Identify which cell holds the provided text, then report its (X, Y) central coordinate. 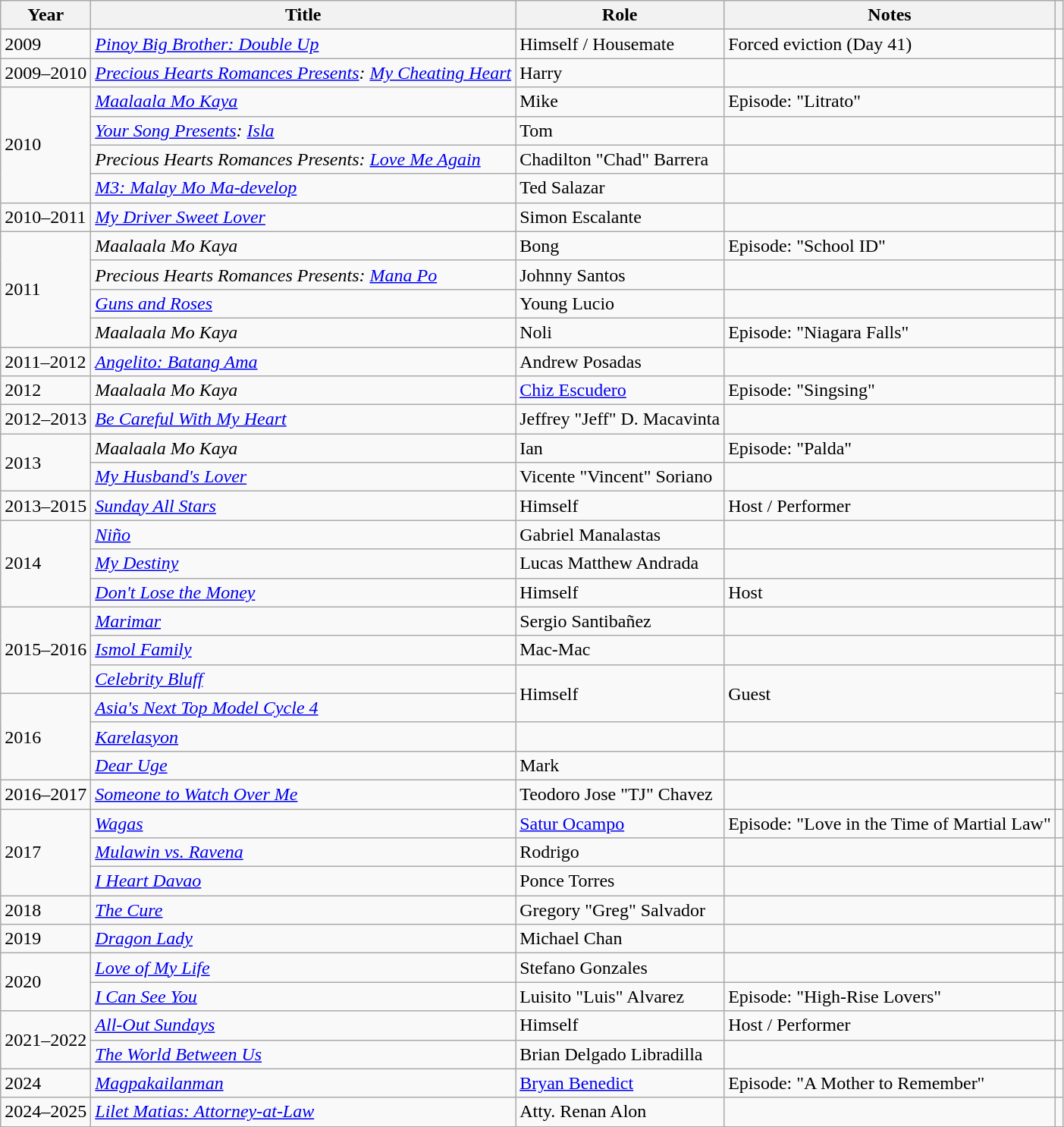
2017 (46, 852)
Lilet Matias: Attorney-at-Law (303, 1112)
2012 (46, 391)
Satur Ocampo (620, 823)
Episode: "Singsing" (890, 391)
Sergio Santibañez (620, 621)
2016 (46, 736)
2009–2010 (46, 73)
Wagas (303, 823)
Luisito "Luis" Alvarez (620, 997)
Ismol Family (303, 650)
Chadilton "Chad" Barrera (620, 159)
2010–2011 (46, 217)
Ted Salazar (620, 188)
2019 (46, 939)
Jeffrey "Jeff" D. Macavinta (620, 419)
Precious Hearts Romances Presents: Mana Po (303, 275)
Rodrigo (620, 852)
The Cure (303, 910)
Love of My Life (303, 968)
Be Careful With My Heart (303, 419)
M3: Malay Mo Ma-develop (303, 188)
Mark (620, 765)
Guns and Roses (303, 303)
Guest (890, 693)
Asia's Next Top Model Cycle 4 (303, 708)
Himself / Housemate (620, 44)
Precious Hearts Romances Presents: My Cheating Heart (303, 73)
Precious Hearts Romances Presents: Love Me Again (303, 159)
My Destiny (303, 563)
2010 (46, 145)
Your Song Presents: Isla (303, 130)
2020 (46, 982)
Gregory "Greg" Salvador (620, 910)
2009 (46, 44)
All-Out Sundays (303, 1025)
Episode: "A Mother to Remember" (890, 1083)
2012–2013 (46, 419)
Lucas Matthew Andrada (620, 563)
Marimar (303, 621)
2016–2017 (46, 794)
2021–2022 (46, 1040)
2024–2025 (46, 1112)
2014 (46, 563)
2018 (46, 910)
Sunday All Stars (303, 506)
Bong (620, 246)
Young Lucio (620, 303)
Notes (890, 15)
Magpakailanman (303, 1083)
Chiz Escudero (620, 391)
Dear Uge (303, 765)
2013 (46, 463)
Episode: "Palda" (890, 448)
Forced eviction (Day 41) (890, 44)
Andrew Posadas (620, 362)
I Can See You (303, 997)
Gabriel Manalastas (620, 535)
Celebrity Bluff (303, 679)
Harry (620, 73)
2015–2016 (46, 650)
Episode: "School ID" (890, 246)
Year (46, 15)
Mike (620, 102)
Episode: "Litrato" (890, 102)
Title (303, 15)
Ian (620, 448)
Someone to Watch Over Me (303, 794)
Dragon Lady (303, 939)
I Heart Davao (303, 881)
Episode: "Love in the Time of Martial Law" (890, 823)
Mulawin vs. Ravena (303, 852)
2013–2015 (46, 506)
2024 (46, 1083)
2011–2012 (46, 362)
Atty. Renan Alon (620, 1112)
Teodoro Jose "TJ" Chavez (620, 794)
Brian Delgado Libradilla (620, 1054)
Simon Escalante (620, 217)
Role (620, 15)
Karelasyon (303, 736)
Host (890, 592)
2011 (46, 289)
Don't Lose the Money (303, 592)
Noli (620, 332)
Vicente "Vincent" Soriano (620, 477)
Episode: "Niagara Falls" (890, 332)
Angelito: Batang Ama (303, 362)
Michael Chan (620, 939)
The World Between Us (303, 1054)
My Driver Sweet Lover (303, 217)
Mac-Mac (620, 650)
Ponce Torres (620, 881)
Pinoy Big Brother: Double Up (303, 44)
Bryan Benedict (620, 1083)
Stefano Gonzales (620, 968)
Episode: "High-Rise Lovers" (890, 997)
Tom (620, 130)
Niño (303, 535)
Johnny Santos (620, 275)
My Husband's Lover (303, 477)
